Return the (x, y) coordinate for the center point of the cell that contains the specified text.  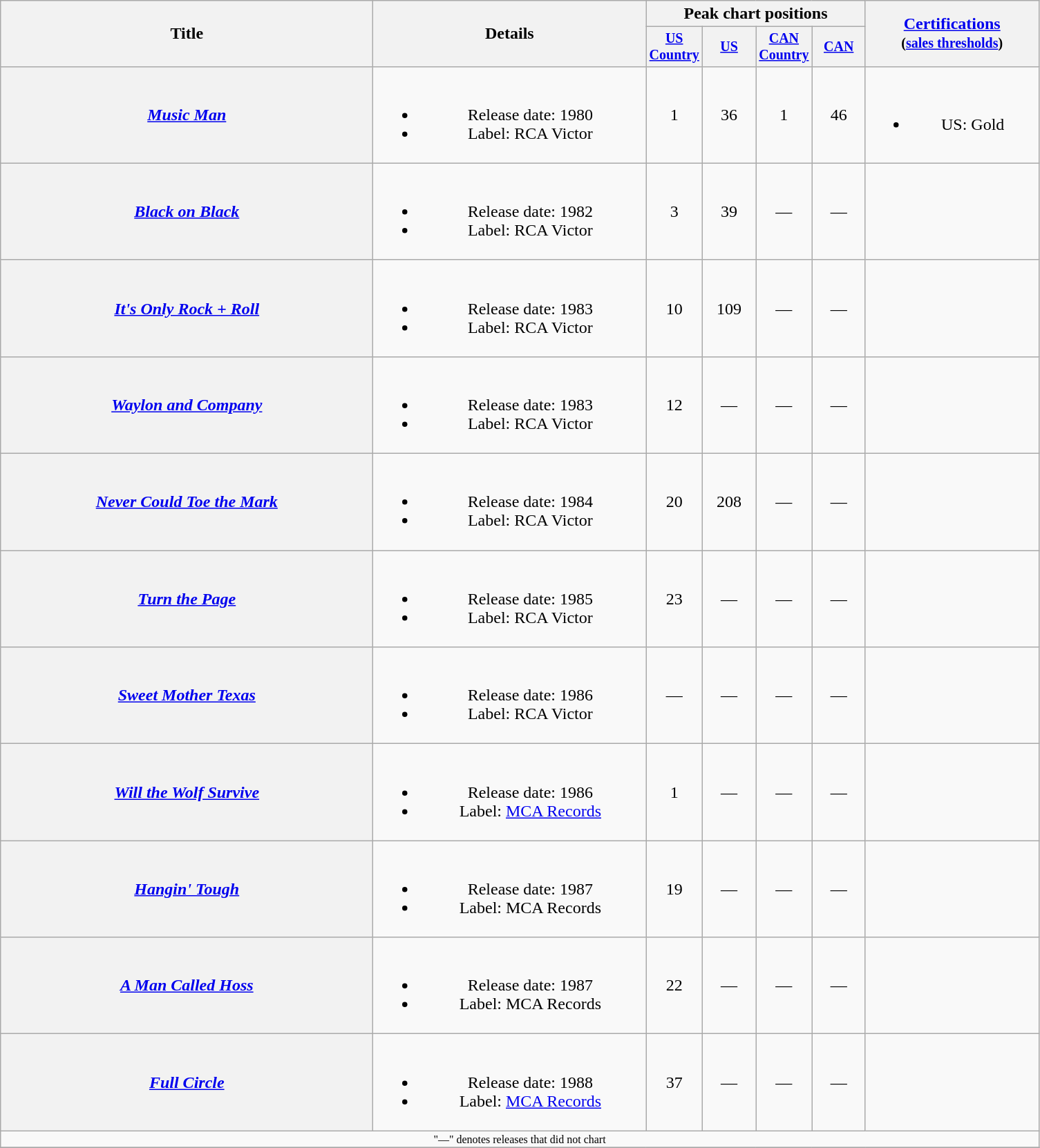
It's Only Rock + Roll (187, 308)
Title (187, 34)
109 (730, 308)
Never Could Toe the Mark (187, 502)
Hangin' Tough (187, 889)
US: Gold (952, 115)
A Man Called Hoss (187, 986)
"—" denotes releases that did not chart (520, 1139)
Release date: 1980Label: RCA Victor (510, 115)
Waylon and Company (187, 405)
19 (674, 889)
23 (674, 599)
US (730, 47)
3 (674, 211)
Release date: 1985Label: RCA Victor (510, 599)
10 (674, 308)
Will the Wolf Survive (187, 792)
Certifications(sales thresholds) (952, 34)
CAN Country (784, 47)
Music Man (187, 115)
208 (730, 502)
Release date: 1986Label: MCA Records (510, 792)
Full Circle (187, 1082)
Peak chart positions (756, 14)
20 (674, 502)
Release date: 1988Label: MCA Records (510, 1082)
12 (674, 405)
US Country (674, 47)
Turn the Page (187, 599)
Details (510, 34)
CAN (839, 47)
Black on Black (187, 211)
Release date: 1982Label: RCA Victor (510, 211)
22 (674, 986)
Release date: 1984Label: RCA Victor (510, 502)
39 (730, 211)
36 (730, 115)
Sweet Mother Texas (187, 696)
37 (674, 1082)
46 (839, 115)
Release date: 1986Label: RCA Victor (510, 696)
